Return [x, y] of the center of cell containing provided text 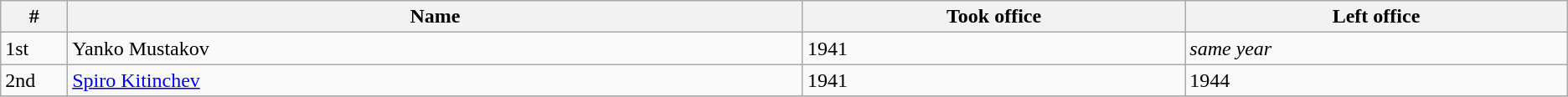
same yеаr [1376, 48]
Spiro Kitinchev [436, 80]
2nd [34, 80]
Yanko Mustakov [436, 48]
1st [34, 48]
Name [436, 17]
Left office [1376, 17]
# [34, 17]
1944 [1376, 80]
Took office [993, 17]
